Return [X, Y] of the center of cell containing provided text 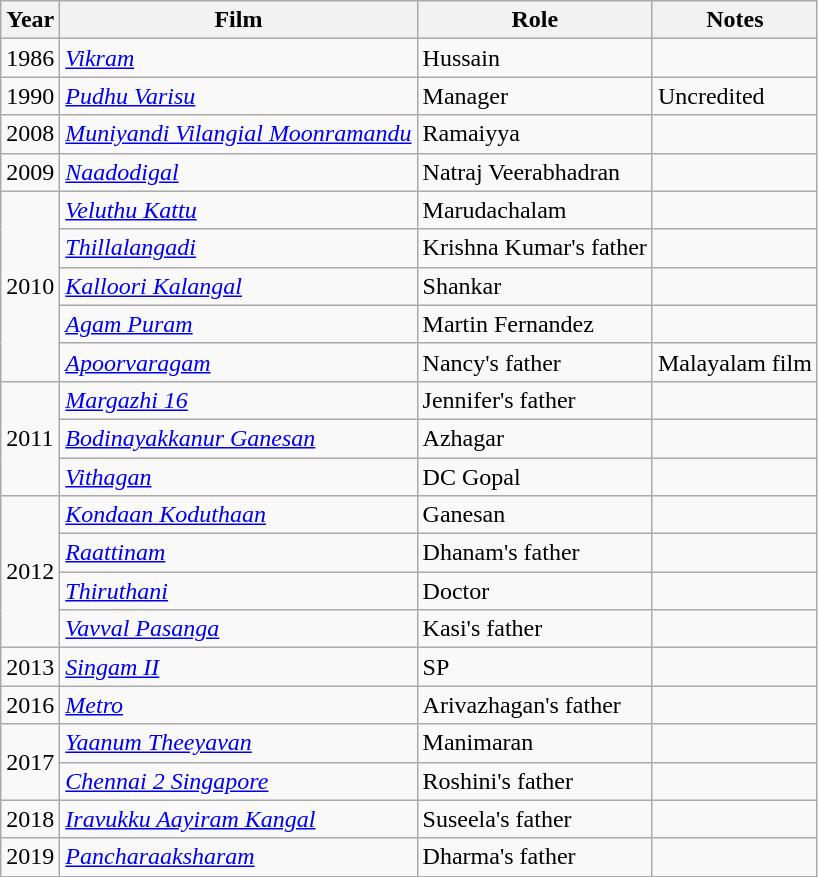
2017 [30, 762]
Marudachalam [534, 210]
2008 [30, 134]
Kalloori Kalangal [238, 286]
Agam Puram [238, 324]
Notes [734, 20]
DC Gopal [534, 477]
2012 [30, 572]
Hussain [534, 58]
Manimaran [534, 743]
Pudhu Varisu [238, 96]
2013 [30, 667]
Film [238, 20]
Vikram [238, 58]
Muniyandi Vilangial Moonramandu [238, 134]
Year [30, 20]
Roshini's father [534, 781]
Doctor [534, 591]
Krishna Kumar's father [534, 248]
2016 [30, 705]
2010 [30, 286]
Ramaiyya [534, 134]
Singam II [238, 667]
Dhanam's father [534, 553]
Manager [534, 96]
2019 [30, 857]
Bodinayakkanur Ganesan [238, 438]
Role [534, 20]
Suseela's father [534, 819]
Uncredited [734, 96]
Thiruthani [238, 591]
Ganesan [534, 515]
Raattinam [238, 553]
2018 [30, 819]
Naadodigal [238, 172]
1990 [30, 96]
Kasi's father [534, 629]
Metro [238, 705]
Malayalam film [734, 362]
Chennai 2 Singapore [238, 781]
Natraj Veerabhadran [534, 172]
Apoorvaragam [238, 362]
Pancharaaksharam [238, 857]
1986 [30, 58]
Dharma's father [534, 857]
Thillalangadi [238, 248]
2009 [30, 172]
Nancy's father [534, 362]
Veluthu Kattu [238, 210]
Iravukku Aayiram Kangal [238, 819]
Margazhi 16 [238, 400]
Vavval Pasanga [238, 629]
Azhagar [534, 438]
Shankar [534, 286]
2011 [30, 438]
Vithagan [238, 477]
Arivazhagan's father [534, 705]
Jennifer's father [534, 400]
SP [534, 667]
Yaanum Theeyavan [238, 743]
Martin Fernandez [534, 324]
Kondaan Koduthaan [238, 515]
